Capture the cell that displays the provided text and extract its [X, Y] central coordinate. 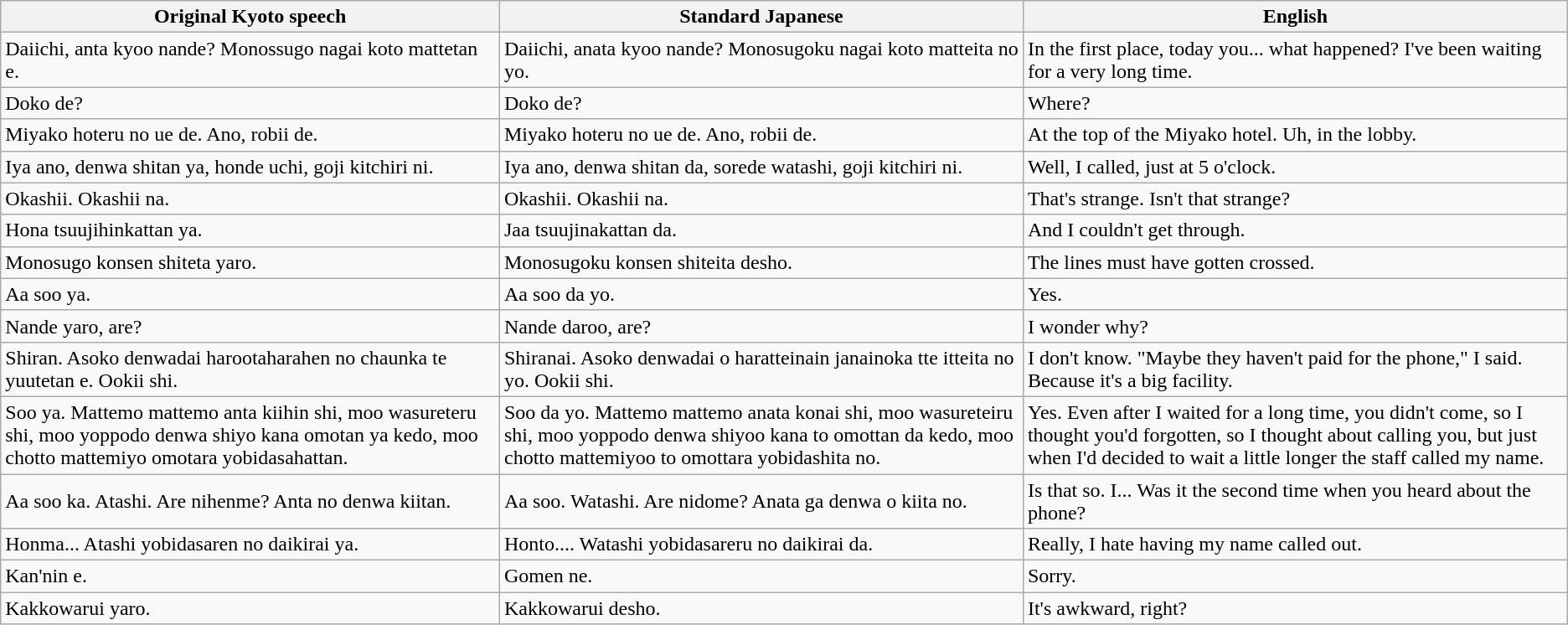
In the first place, today you... what happened? I've been waiting for a very long time. [1295, 60]
Nande daroo, are? [761, 326]
At the top of the Miyako hotel. Uh, in the lobby. [1295, 135]
Where? [1295, 103]
Nande yaro, are? [250, 326]
Shiranai. Asoko denwadai o haratteinain janainoka tte itteita no yo. Ookii shi. [761, 369]
I don't know. "Maybe they haven't paid for the phone," I said. Because it's a big facility. [1295, 369]
Sorry. [1295, 576]
Honma... Atashi yobidasaren no daikirai ya. [250, 545]
That's strange. Isn't that strange? [1295, 199]
Aa soo. Watashi. Are nidome? Anata ga denwa o kiita no. [761, 501]
It's awkward, right? [1295, 608]
Monosugo konsen shiteta yaro. [250, 262]
Kan'nin e. [250, 576]
Aa soo ya. [250, 294]
Aa soo da yo. [761, 294]
And I couldn't get through. [1295, 230]
Is that so. I... Was it the second time when you heard about the phone? [1295, 501]
Really, I hate having my name called out. [1295, 545]
Iya ano, denwa shitan ya, honde uchi, goji kitchiri ni. [250, 167]
I wonder why? [1295, 326]
Standard Japanese [761, 17]
Aa soo ka. Atashi. Are nihenme? Anta no denwa kiitan. [250, 501]
Jaa tsuujinakattan da. [761, 230]
Iya ano, denwa shitan da, sorede watashi, goji kitchiri ni. [761, 167]
Hona tsuujihinkattan ya. [250, 230]
Kakkowarui desho. [761, 608]
Shiran. Asoko denwadai harootaharahen no chaunka te yuutetan e. Ookii shi. [250, 369]
Monosugoku konsen shiteita desho. [761, 262]
English [1295, 17]
Original Kyoto speech [250, 17]
Gomen ne. [761, 576]
Daiichi, anta kyoo nande? Monossugo nagai koto mattetan e. [250, 60]
Yes. [1295, 294]
Kakkowarui yaro. [250, 608]
Honto.... Watashi yobidasareru no daikirai da. [761, 545]
The lines must have gotten crossed. [1295, 262]
Well, I called, just at 5 o'clock. [1295, 167]
Daiichi, anata kyoo nande? Monosugoku nagai koto matteita no yo. [761, 60]
